Capture the cell that displays the provided text and extract its (x, y) central coordinate. 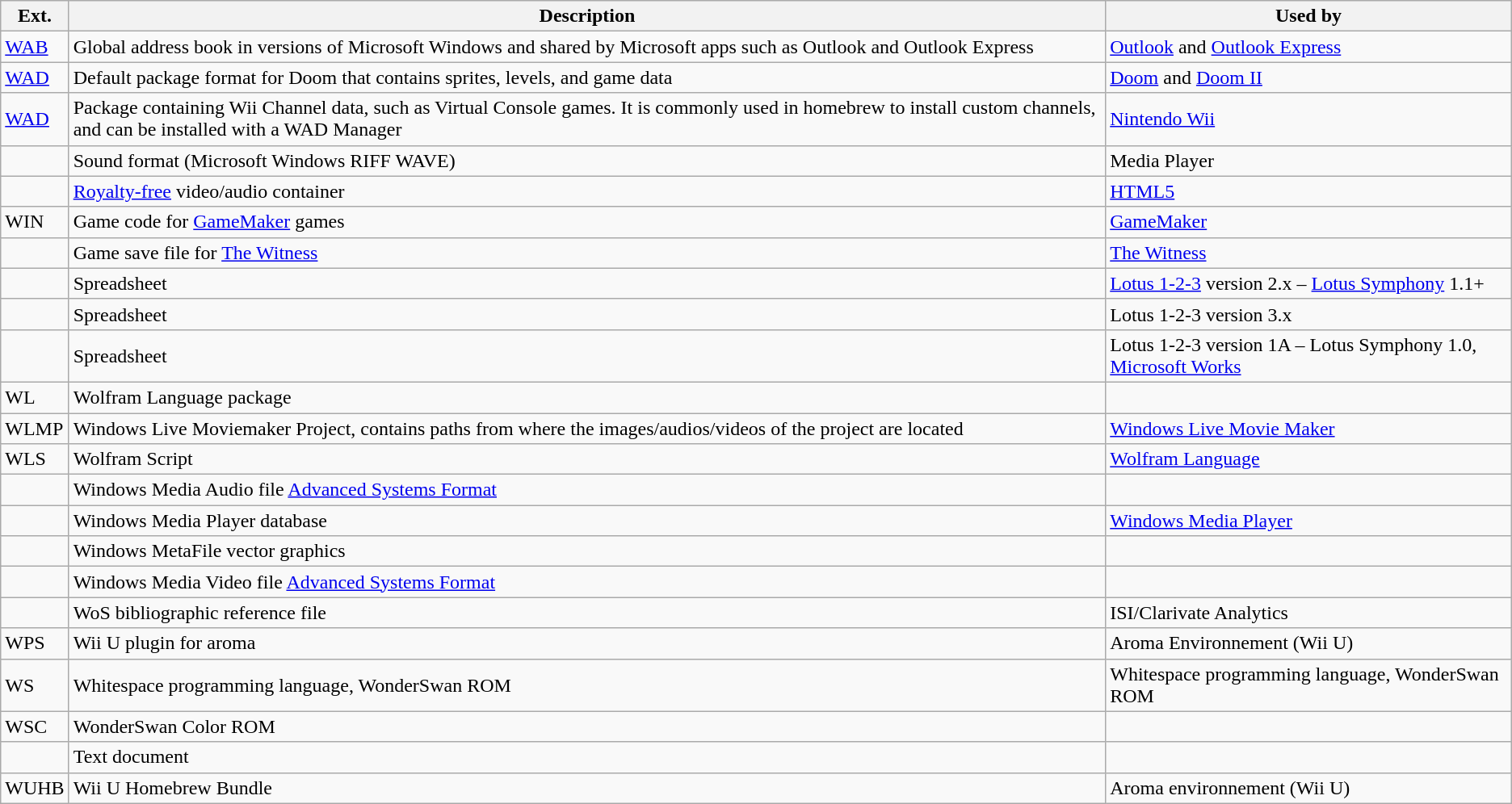
ISI/Clarivate Analytics (1308, 613)
Text document (587, 757)
WLMP (35, 429)
Aroma Environnement (Wii U) (1308, 643)
Windows Media Audio file Advanced Systems Format (587, 490)
Windows Media Video file Advanced Systems Format (587, 582)
WIN (35, 222)
Description (587, 16)
Lotus 1-2-3 version 3.x (1308, 314)
Global address book in versions of Microsoft Windows and shared by Microsoft apps such as Outlook and Outlook Express (587, 47)
Wolfram Language (1308, 459)
Lotus 1-2-3 version 2.x – Lotus Symphony 1.1+ (1308, 283)
Royalty-free video/audio container (587, 191)
WLS (35, 459)
Windows Live Movie Maker (1308, 429)
HTML5 (1308, 191)
GameMaker (1308, 222)
Ext. (35, 16)
Game save file for The Witness (587, 253)
WL (35, 397)
Windows MetaFile vector graphics (587, 551)
Windows Media Player (1308, 521)
Used by (1308, 16)
WAB (35, 47)
WPS (35, 643)
Outlook and Outlook Express (1308, 47)
Windows Media Player database (587, 521)
WSC (35, 727)
Sound format (Microsoft Windows RIFF WAVE) (587, 161)
Windows Live Moviemaker Project, contains paths from where the images/audios/videos of the project are located (587, 429)
Wolfram Script (587, 459)
The Witness (1308, 253)
WonderSwan Color ROM (587, 727)
Wii U plugin for aroma (587, 643)
Nintendo Wii (1308, 119)
WUHB (35, 788)
Game code for GameMaker games (587, 222)
Wii U Homebrew Bundle (587, 788)
Media Player (1308, 161)
WoS bibliographic reference file (587, 613)
Default package format for Doom that contains sprites, levels, and game data (587, 77)
Lotus 1-2-3 version 1A – Lotus Symphony 1.0, Microsoft Works (1308, 355)
Aroma environnement (Wii U) (1308, 788)
Doom and Doom II (1308, 77)
WS (35, 685)
Wolfram Language package (587, 397)
